Pinpoint the cell where the given text exists, returning its [X, Y] midpoint coordinate. 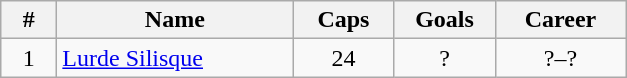
Caps [344, 20]
Career [560, 20]
Name [175, 20]
? [444, 58]
1 [29, 58]
24 [344, 58]
?–? [560, 58]
# [29, 20]
Goals [444, 20]
Lurde Silisque [175, 58]
